Capture the cell that displays the provided text and extract its [x, y] central coordinate. 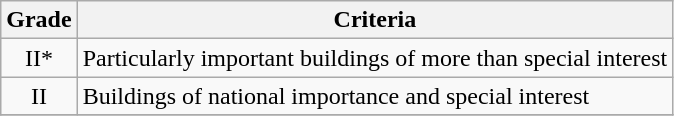
II [39, 96]
Grade [39, 20]
Criteria [375, 20]
Particularly important buildings of more than special interest [375, 58]
II* [39, 58]
Buildings of national importance and special interest [375, 96]
